Return (x, y) of the center of cell containing provided text 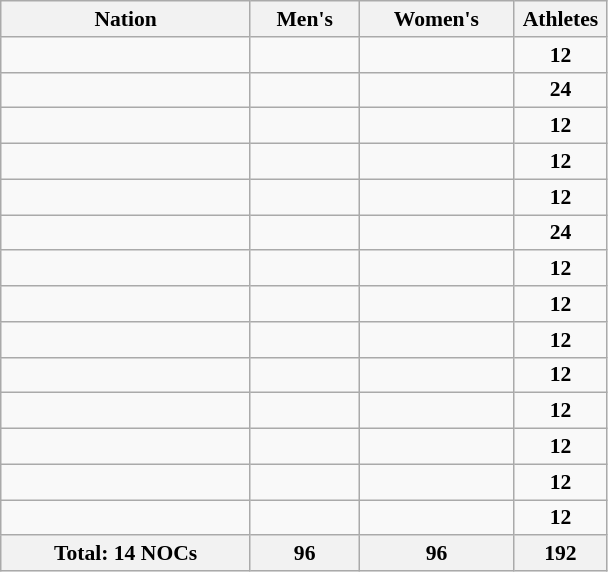
Nation (126, 19)
Men's (304, 19)
192 (560, 554)
Athletes (560, 19)
Women's (436, 19)
Total: 14 NOCs (126, 554)
